Locate the cell with the specified text and output its (x, y) center coordinate. 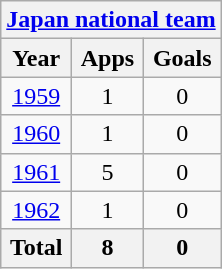
Total (36, 248)
Goals (182, 58)
1962 (36, 210)
Japan national team (111, 20)
8 (108, 248)
Apps (108, 58)
1960 (36, 134)
5 (108, 172)
1961 (36, 172)
1959 (36, 96)
Year (36, 58)
